From the cell containing the given text, extract its center point as (x, y) coordinate. 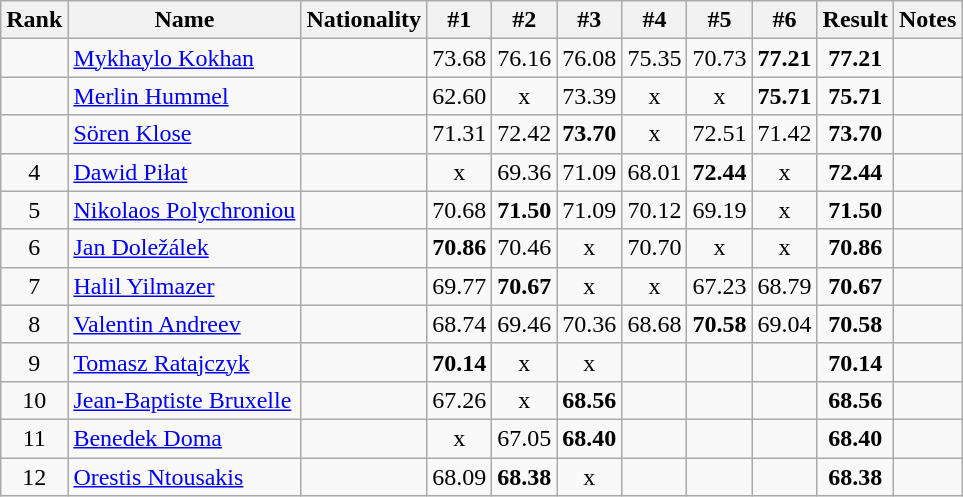
5 (34, 210)
Mykhaylo Kokhan (184, 58)
Jan Doležálek (184, 248)
67.05 (524, 438)
70.73 (720, 58)
Sören Klose (184, 134)
73.39 (590, 96)
76.16 (524, 58)
#5 (720, 20)
73.68 (460, 58)
6 (34, 248)
Jean-Baptiste Bruxelle (184, 400)
Nikolaos Polychroniou (184, 210)
68.09 (460, 477)
Notes (927, 20)
7 (34, 286)
70.36 (590, 324)
Rank (34, 20)
76.08 (590, 58)
68.01 (654, 172)
70.12 (654, 210)
68.68 (654, 324)
69.46 (524, 324)
Benedek Doma (184, 438)
Name (184, 20)
69.19 (720, 210)
70.46 (524, 248)
69.36 (524, 172)
69.77 (460, 286)
68.74 (460, 324)
#4 (654, 20)
Merlin Hummel (184, 96)
#6 (784, 20)
#3 (590, 20)
75.35 (654, 58)
10 (34, 400)
11 (34, 438)
Dawid Piłat (184, 172)
Nationality (364, 20)
4 (34, 172)
68.79 (784, 286)
72.42 (524, 134)
69.04 (784, 324)
8 (34, 324)
Halil Yilmazer (184, 286)
#1 (460, 20)
71.31 (460, 134)
67.26 (460, 400)
Tomasz Ratajczyk (184, 362)
#2 (524, 20)
Orestis Ntousakis (184, 477)
70.68 (460, 210)
Valentin Andreev (184, 324)
12 (34, 477)
71.42 (784, 134)
9 (34, 362)
67.23 (720, 286)
70.70 (654, 248)
62.60 (460, 96)
Result (855, 20)
72.51 (720, 134)
